Return the [X, Y] coordinate for the center point of the cell that contains the specified text.  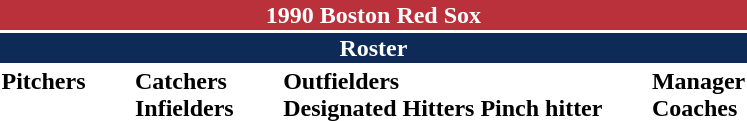
Roster [374, 48]
1990 Boston Red Sox [374, 15]
